Provide the [x, y] coordinate of the cell's center where the given text is located.  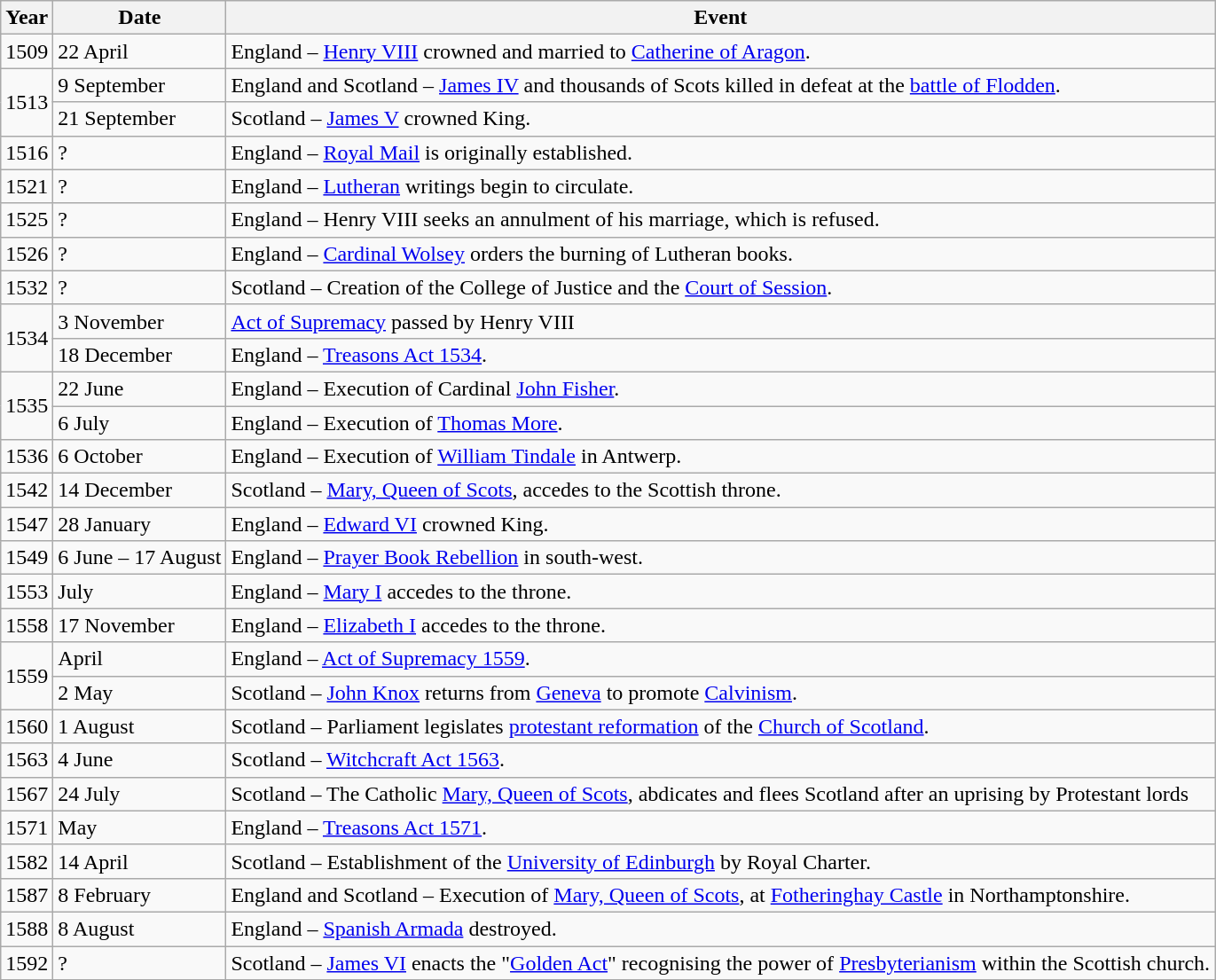
1535 [27, 405]
1526 [27, 254]
Scotland – Parliament legislates protestant reformation of the Church of Scotland. [720, 726]
6 October [140, 457]
1571 [27, 827]
1542 [27, 490]
1513 [27, 102]
1516 [27, 153]
8 August [140, 929]
22 June [140, 388]
England – Execution of Cardinal John Fisher. [720, 388]
1558 [27, 625]
England – Treasons Act 1571. [720, 827]
Act of Supremacy passed by Henry VIII [720, 321]
17 November [140, 625]
England – Henry VIII crowned and married to Catherine of Aragon. [720, 51]
England – Prayer Book Rebellion in south-west. [720, 558]
6 June – 17 August [140, 558]
Scotland – Mary, Queen of Scots, accedes to the Scottish throne. [720, 490]
April [140, 659]
Scotland – Witchcraft Act 1563. [720, 760]
Scotland – Creation of the College of Justice and the Court of Session. [720, 287]
1547 [27, 524]
1559 [27, 676]
Scotland – James V crowned King. [720, 119]
1553 [27, 592]
1509 [27, 51]
1567 [27, 794]
England – Mary I accedes to the throne. [720, 592]
22 April [140, 51]
England – Treasons Act 1534. [720, 355]
May [140, 827]
England – Execution of Thomas More. [720, 423]
England – Royal Mail is originally established. [720, 153]
England – Elizabeth I accedes to the throne. [720, 625]
Scotland – John Knox returns from Geneva to promote Calvinism. [720, 693]
1592 [27, 962]
6 July [140, 423]
1536 [27, 457]
1588 [27, 929]
1521 [27, 186]
3 November [140, 321]
Year [27, 18]
Date [140, 18]
18 December [140, 355]
9 September [140, 85]
1549 [27, 558]
8 February [140, 895]
4 June [140, 760]
1582 [27, 861]
14 April [140, 861]
England – Edward VI crowned King. [720, 524]
England and Scotland – James IV and thousands of Scots killed in defeat at the battle of Flodden. [720, 85]
1587 [27, 895]
1534 [27, 338]
2 May [140, 693]
1 August [140, 726]
England – Lutheran writings begin to circulate. [720, 186]
Scotland – James VI enacts the "Golden Act" recognising the power of Presbyterianism within the Scottish church. [720, 962]
1525 [27, 220]
Event [720, 18]
England – Execution of William Tindale in Antwerp. [720, 457]
Scotland – Establishment of the University of Edinburgh by Royal Charter. [720, 861]
21 September [140, 119]
1532 [27, 287]
1560 [27, 726]
14 December [140, 490]
England – Cardinal Wolsey orders the burning of Lutheran books. [720, 254]
Scotland – The Catholic Mary, Queen of Scots, abdicates and flees Scotland after an uprising by Protestant lords [720, 794]
England – Henry VIII seeks an annulment of his marriage, which is refused. [720, 220]
28 January [140, 524]
July [140, 592]
England – Act of Supremacy 1559. [720, 659]
England and Scotland – Execution of Mary, Queen of Scots, at Fotheringhay Castle in Northamptonshire. [720, 895]
24 July [140, 794]
1563 [27, 760]
England – Spanish Armada destroyed. [720, 929]
